For the text-containing cell, return its midpoint in [x, y] coordinate format. 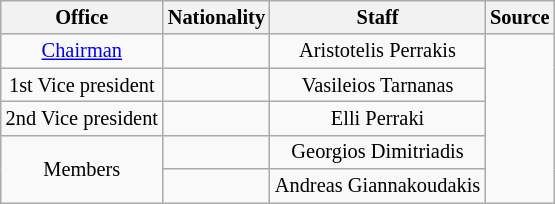
Georgios Dimitriadis [378, 152]
Chairman [82, 51]
Staff [378, 18]
Nationality [216, 18]
Aristotelis Perrakis [378, 51]
Office [82, 18]
Andreas Giannakoudakis [378, 186]
Members [82, 168]
Vasileios Tarnanas [378, 85]
Source [520, 18]
2nd Vice president [82, 119]
Elli Perraki [378, 119]
1st Vice president [82, 85]
